For the text-containing cell, return its midpoint in [x, y] coordinate format. 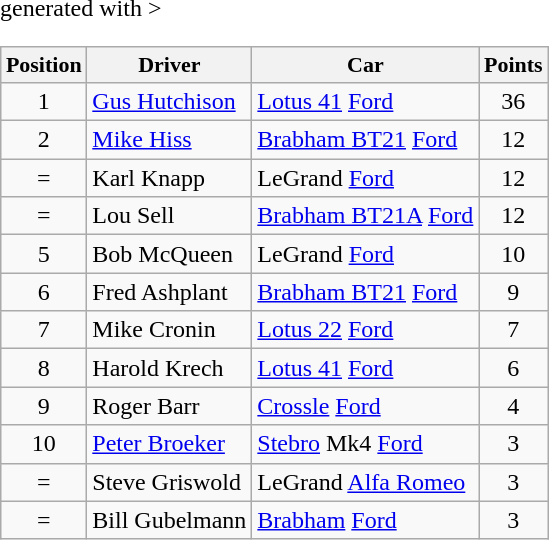
Brabham Ford [366, 520]
Lou Sell [170, 216]
Roger Barr [170, 406]
Bill Gubelmann [170, 520]
Mike Cronin [170, 330]
5 [44, 254]
4 [514, 406]
Driver [170, 65]
Peter Broeker [170, 444]
36 [514, 102]
Stebro Mk4 Ford [366, 444]
1 [44, 102]
Harold Krech [170, 368]
Mike Hiss [170, 140]
Bob McQueen [170, 254]
Karl Knapp [170, 178]
Position [44, 65]
Fred Ashplant [170, 292]
Brabham BT21A Ford [366, 216]
Car [366, 65]
8 [44, 368]
Steve Griswold [170, 482]
2 [44, 140]
Crossle Ford [366, 406]
Lotus 22 Ford [366, 330]
Gus Hutchison [170, 102]
Points [514, 65]
LeGrand Alfa Romeo [366, 482]
